Pinpoint the cell where the given text exists, returning its (x, y) midpoint coordinate. 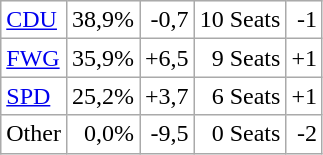
6 Seats (240, 96)
38,9% (102, 20)
35,9% (102, 58)
-0,7 (168, 20)
0,0% (102, 134)
25,2% (102, 96)
-9,5 (168, 134)
-2 (304, 134)
Other (34, 134)
-1 (304, 20)
+3,7 (168, 96)
SPD (34, 96)
+6,5 (168, 58)
10 Seats (240, 20)
FWG (34, 58)
0 Seats (240, 134)
CDU (34, 20)
9 Seats (240, 58)
